Output the (X, Y) coordinate of the center of the cell containing the given text.  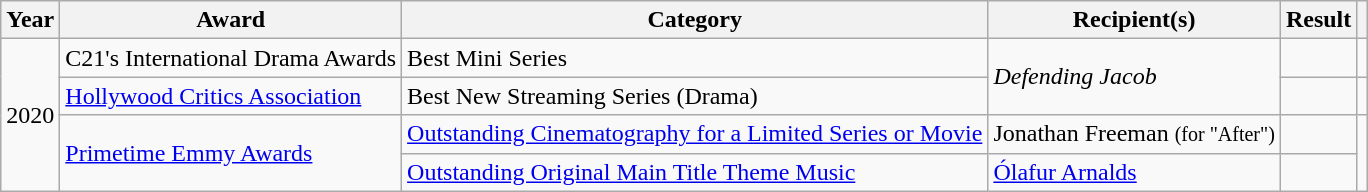
Primetime Emmy Awards (231, 153)
Jonathan Freeman (for "After") (1134, 134)
Outstanding Cinematography for a Limited Series or Movie (695, 134)
Defending Jacob (1134, 77)
Ólafur Arnalds (1134, 172)
2020 (30, 115)
Award (231, 20)
Recipient(s) (1134, 20)
Outstanding Original Main Title Theme Music (695, 172)
C21's International Drama Awards (231, 58)
Best New Streaming Series (Drama) (695, 96)
Category (695, 20)
Hollywood Critics Association (231, 96)
Year (30, 20)
Result (1318, 20)
Best Mini Series (695, 58)
